Detect which cell encompasses the target text, then output its (x, y) center coordinate. 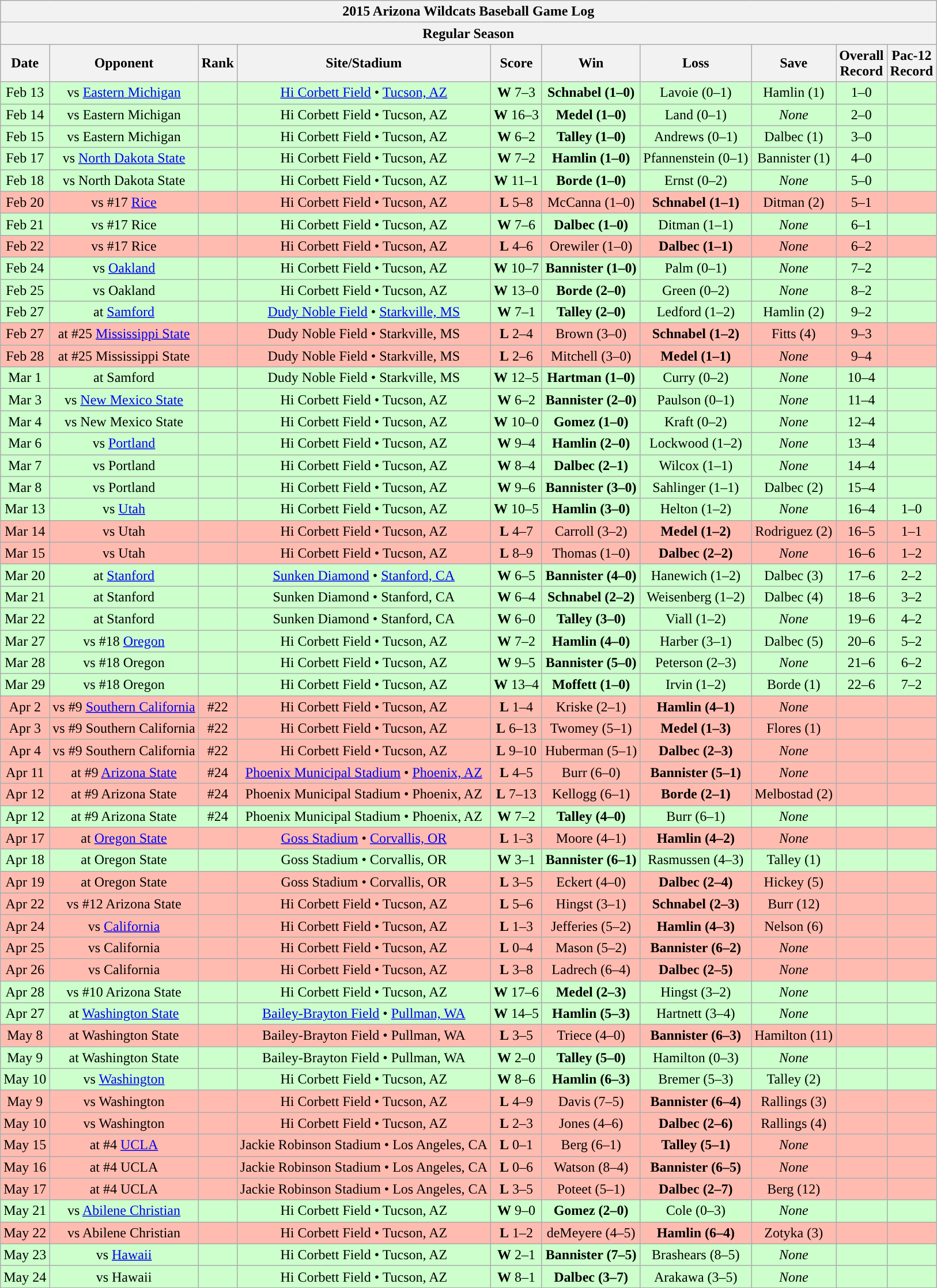
W 6–5 (516, 575)
Rallings (3) (794, 1101)
Zotyka (3) (794, 1233)
L 5–6 (516, 904)
L 8–9 (516, 553)
Davis (7–5) (591, 1101)
Schnabel (2–2) (591, 597)
L 4–5 (516, 772)
W 12–5 (516, 378)
W 11–1 (516, 180)
W 14–5 (516, 1014)
Mar 13 (25, 509)
Moore (4–1) (591, 838)
4–0 (862, 158)
16–6 (862, 553)
Schnabel (2–3) (696, 904)
18–6 (862, 597)
W 8–1 (516, 1276)
Hingst (3–1) (591, 904)
17–6 (862, 575)
Ditman (1–1) (696, 224)
Carroll (3–2) (591, 531)
Kriske (2–1) (591, 707)
4–2 (912, 619)
Helton (1–2) (696, 509)
Mar 15 (25, 553)
2015 Arizona Wildcats Baseball Game Log (468, 12)
13–4 (862, 444)
Harber (3–1) (696, 641)
Land (0–1) (696, 115)
Bannister (5–0) (591, 663)
Brashears (8–5) (696, 1255)
Mar 27 (25, 641)
Ledford (1–2) (696, 312)
Apr 11 (25, 772)
Bannister (1) (794, 158)
Apr 22 (25, 904)
Mar 3 (25, 400)
Nelson (6) (794, 926)
Curry (0–2) (696, 378)
Regular Season (468, 33)
11–4 (862, 400)
Kraft (0–2) (696, 422)
Feb 14 (25, 115)
Hamlin (1) (794, 93)
Save (794, 63)
W 7–6 (516, 224)
L 6–13 (516, 729)
L 3–8 (516, 969)
Loss (696, 63)
Bannister (6–5) (696, 1167)
Mar 28 (25, 663)
OverallRecord (862, 63)
Dalbec (4) (794, 597)
20–6 (862, 641)
Gomez (2–0) (591, 1211)
Talley (5–0) (591, 1058)
Paulson (0–1) (696, 400)
L 0–4 (516, 948)
Hamlin (5–3) (591, 1014)
Rasmussen (4–3) (696, 860)
Mar 7 (25, 465)
Palm (0–1) (696, 268)
5–2 (912, 641)
L 4–9 (516, 1101)
Pac-12Record (912, 63)
Schnabel (1–0) (591, 93)
Medel (1–2) (696, 531)
Site/Stadium (364, 63)
Watson (8–4) (591, 1167)
15–4 (862, 487)
Feb 15 (25, 137)
Hamlin (2–0) (591, 444)
16–5 (862, 531)
Orewiler (1–0) (591, 246)
Wilcox (1–1) (696, 465)
Fitts (4) (794, 334)
Arakawa (3–5) (696, 1276)
Hamlin (4–0) (591, 641)
Bannister (7–5) (591, 1255)
W 9–0 (516, 1211)
W 10–5 (516, 509)
May 17 (25, 1189)
Date (25, 63)
W 9–5 (516, 663)
Cole (0–3) (696, 1211)
Melbostad (2) (794, 794)
Dalbec (2–1) (591, 465)
Hamlin (4–1) (696, 707)
Bannister (5–1) (696, 772)
Sahlinger (1–1) (696, 487)
Green (0–2) (696, 290)
vs #12 Arizona State (124, 904)
Kellogg (6–1) (591, 794)
Berg (6–1) (591, 1145)
W 9–6 (516, 487)
Dalbec (1–1) (696, 246)
Feb 20 (25, 202)
May 8 (25, 1036)
Hamlin (3–0) (591, 509)
Ditman (2) (794, 202)
Twomey (5–1) (591, 729)
9–3 (862, 334)
Apr 24 (25, 926)
Dalbec (3) (794, 575)
Talley (3–0) (591, 619)
Feb 21 (25, 224)
L 7–13 (516, 794)
Eckert (4–0) (591, 882)
L 2–3 (516, 1123)
12–4 (862, 422)
Moffett (1–0) (591, 685)
Hamilton (0–3) (696, 1058)
Medel (2–3) (591, 991)
Apr 3 (25, 729)
Apr 25 (25, 948)
Hamlin (6–3) (591, 1079)
W 2–1 (516, 1255)
Talley (1–0) (591, 137)
vs #10 Arizona State (124, 991)
W 13–4 (516, 685)
W 8–4 (516, 465)
Pfannenstein (0–1) (696, 158)
Apr 19 (25, 882)
5–0 (862, 180)
Feb 28 (25, 356)
Mar 22 (25, 619)
Lavoie (0–1) (696, 93)
Bannister (1–0) (591, 268)
Mitchell (3–0) (591, 356)
Feb 22 (25, 246)
Mar 29 (25, 685)
3–0 (862, 137)
Borde (1–0) (591, 180)
W 9–4 (516, 444)
Bannister (6–1) (591, 860)
May 15 (25, 1145)
Hamlin (4–2) (696, 838)
Feb 24 (25, 268)
14–4 (862, 465)
Dalbec (1) (794, 137)
W 17–6 (516, 991)
Hanewich (1–2) (696, 575)
L 0–1 (516, 1145)
W 8–6 (516, 1079)
Hamlin (6–4) (696, 1233)
Hamlin (4–3) (696, 926)
Dalbec (2–6) (696, 1123)
May 24 (25, 1276)
Rodriguez (2) (794, 531)
1–1 (912, 531)
Hamilton (11) (794, 1036)
Win (591, 63)
L 2–4 (516, 334)
L 4–7 (516, 531)
L 0–6 (516, 1167)
L 5–8 (516, 202)
W 6–4 (516, 597)
Mar 8 (25, 487)
10–4 (862, 378)
W 10–7 (516, 268)
L 1–2 (516, 1233)
Mar 21 (25, 597)
Bannister (6–4) (696, 1101)
Hamlin (2) (794, 312)
Apr 26 (25, 969)
Lockwood (1–2) (696, 444)
Andrews (0–1) (696, 137)
Hartnett (3–4) (696, 1014)
9–2 (862, 312)
L 2–6 (516, 356)
Ladrech (6–4) (591, 969)
21–6 (862, 663)
Bannister (4–0) (591, 575)
Jones (4–6) (591, 1123)
Hartman (1–0) (591, 378)
Talley (5–1) (696, 1145)
6–1 (862, 224)
3–2 (912, 597)
Feb 18 (25, 180)
W 7–1 (516, 312)
Mar 6 (25, 444)
2–2 (912, 575)
W 6–0 (516, 619)
Jefferies (5–2) (591, 926)
May 16 (25, 1167)
5–1 (862, 202)
Dalbec (1–0) (591, 224)
Apr 18 (25, 860)
Peterson (2–3) (696, 663)
W 16–3 (516, 115)
L 4–6 (516, 246)
Feb 25 (25, 290)
Score (516, 63)
Hamlin (1–0) (591, 158)
Apr 27 (25, 1014)
Borde (1) (794, 685)
W 13–0 (516, 290)
Mar 1 (25, 378)
Bannister (3–0) (591, 487)
Rank (218, 63)
Schnabel (1–2) (696, 334)
Flores (1) (794, 729)
W 3–1 (516, 860)
Borde (2–0) (591, 290)
Medel (1–3) (696, 729)
Mar 20 (25, 575)
Bremer (5–3) (696, 1079)
Medel (1–1) (696, 356)
Apr 2 (25, 707)
Apr 17 (25, 838)
Borde (2–1) (696, 794)
Dalbec (5) (794, 641)
Dalbec (2–3) (696, 751)
Berg (12) (794, 1189)
2–0 (862, 115)
W 7–3 (516, 93)
Hickey (5) (794, 882)
Dalbec (2–7) (696, 1189)
Dalbec (2–2) (696, 553)
Viall (1–2) (696, 619)
Mar 14 (25, 531)
Feb 13 (25, 93)
16–4 (862, 509)
9–4 (862, 356)
deMeyere (4–5) (591, 1233)
Talley (2) (794, 1079)
W 2–0 (516, 1058)
Brown (3–0) (591, 334)
L 1–4 (516, 707)
May 22 (25, 1233)
Gomez (1–0) (591, 422)
Rallings (4) (794, 1123)
Apr 28 (25, 991)
Schnabel (1–1) (696, 202)
L 9–10 (516, 751)
Poteet (5–1) (591, 1189)
Apr 4 (25, 751)
Bannister (6–3) (696, 1036)
Feb 17 (25, 158)
Huberman (5–1) (591, 751)
Mar 4 (25, 422)
Burr (6–1) (696, 816)
May 23 (25, 1255)
Talley (1) (794, 860)
Burr (6–0) (591, 772)
Dalbec (2) (794, 487)
Ernst (0–2) (696, 180)
19–6 (862, 619)
Bannister (2–0) (591, 400)
Bannister (6–2) (696, 948)
Dalbec (3–7) (591, 1276)
Mason (5–2) (591, 948)
22–6 (862, 685)
Talley (2–0) (591, 312)
Dalbec (2–5) (696, 969)
Burr (12) (794, 904)
Triece (4–0) (591, 1036)
McCanna (1–0) (591, 202)
Dalbec (2–4) (696, 882)
Thomas (1–0) (591, 553)
8–2 (862, 290)
Weisenberg (1–2) (696, 597)
Medel (1–0) (591, 115)
Opponent (124, 63)
May 21 (25, 1211)
Talley (4–0) (591, 816)
W 10–0 (516, 422)
Hingst (3–2) (696, 991)
Irvin (1–2) (696, 685)
1–2 (912, 553)
